Extract the (x, y) coordinate from the center of the cell holding the provided text.  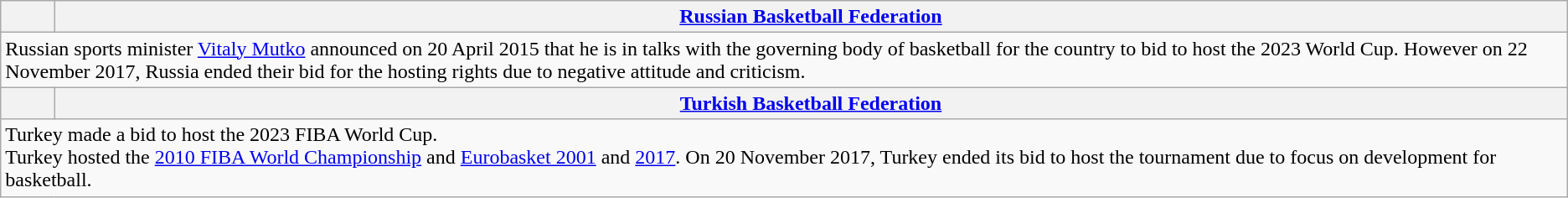
Turkish Basketball Federation (811, 103)
Russian Basketball Federation (811, 17)
